Determine the (X, Y) coordinate at the center of the cell enclosing the given text.  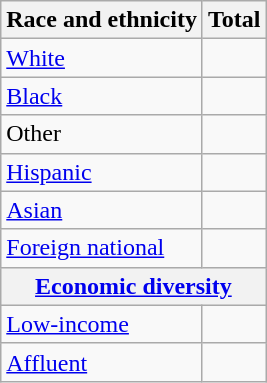
Economic diversity (134, 286)
White (102, 58)
Total (234, 20)
Hispanic (102, 172)
Other (102, 134)
Foreign national (102, 248)
Black (102, 96)
Low-income (102, 324)
Affluent (102, 362)
Race and ethnicity (102, 20)
Asian (102, 210)
